Identify which cell holds the provided text, then report its (X, Y) central coordinate. 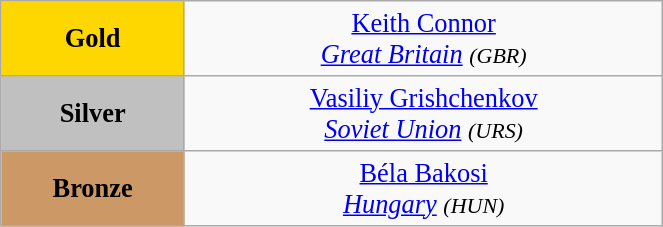
Gold (93, 38)
Béla BakosiHungary (HUN) (423, 188)
Vasiliy GrishchenkovSoviet Union (URS) (423, 112)
Keith ConnorGreat Britain (GBR) (423, 38)
Bronze (93, 188)
Silver (93, 112)
